Return (X, Y) of the center of cell containing provided text 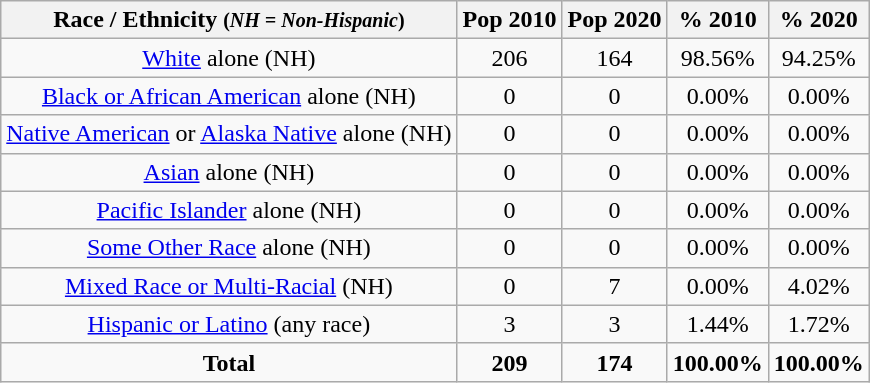
Asian alone (NH) (229, 172)
% 2010 (718, 20)
Native American or Alaska Native alone (NH) (229, 134)
% 2020 (818, 20)
Pacific Islander alone (NH) (229, 210)
Hispanic or Latino (any race) (229, 324)
209 (510, 362)
174 (614, 362)
98.56% (718, 58)
4.02% (818, 286)
White alone (NH) (229, 58)
Black or African American alone (NH) (229, 96)
Pop 2010 (510, 20)
Race / Ethnicity (NH = Non-Hispanic) (229, 20)
Total (229, 362)
1.44% (718, 324)
94.25% (818, 58)
164 (614, 58)
1.72% (818, 324)
Pop 2020 (614, 20)
7 (614, 286)
Mixed Race or Multi-Racial (NH) (229, 286)
206 (510, 58)
Some Other Race alone (NH) (229, 248)
